Extract the [x, y] coordinate from the center of the cell holding the provided text.  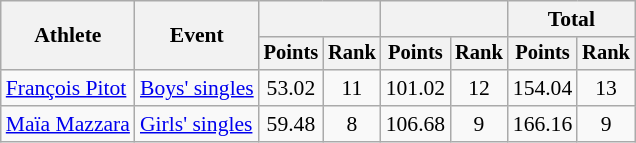
59.48 [291, 124]
53.02 [291, 88]
8 [352, 124]
13 [606, 88]
11 [352, 88]
12 [479, 88]
Event [197, 36]
Girls' singles [197, 124]
166.16 [542, 124]
Total [572, 19]
Boys' singles [197, 88]
106.68 [416, 124]
154.04 [542, 88]
François Pitot [68, 88]
Athlete [68, 36]
Maïa Mazzara [68, 124]
101.02 [416, 88]
